Locate the cell with the specified text and output its (X, Y) center coordinate. 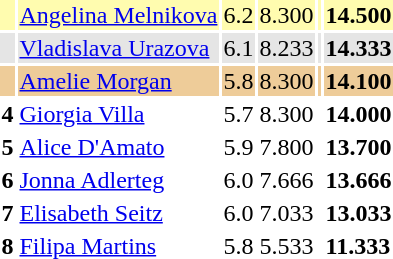
6 (8, 180)
5 (8, 147)
13.666 (358, 180)
13.700 (358, 147)
14.500 (358, 15)
6.1 (238, 48)
Angelina Melnikova (118, 15)
8.233 (286, 48)
5.8 (238, 81)
7 (8, 213)
Amelie Morgan (118, 81)
7.033 (286, 213)
Vladislava Urazova (118, 48)
Giorgia Villa (118, 114)
14.000 (358, 114)
13.033 (358, 213)
Elisabeth Seitz (118, 213)
14.333 (358, 48)
6.2 (238, 15)
7.666 (286, 180)
14.100 (358, 81)
Jonna Adlerteg (118, 180)
Alice D'Amato (118, 147)
7.800 (286, 147)
4 (8, 114)
5.9 (238, 147)
5.7 (238, 114)
